Output the [x, y] coordinate of the center of the cell containing the given text.  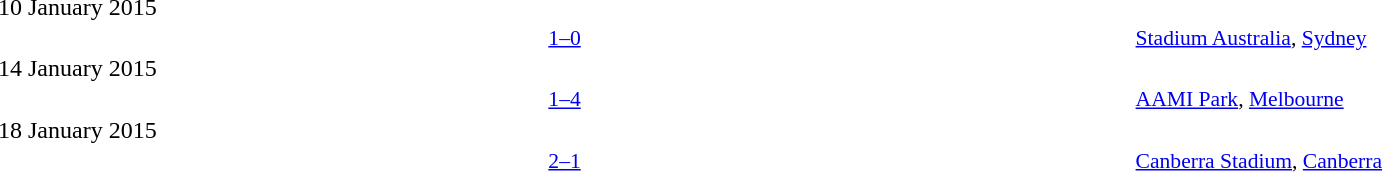
1–4 [564, 99]
1–0 [564, 38]
